For the text-containing cell, return its midpoint in (X, Y) coordinate format. 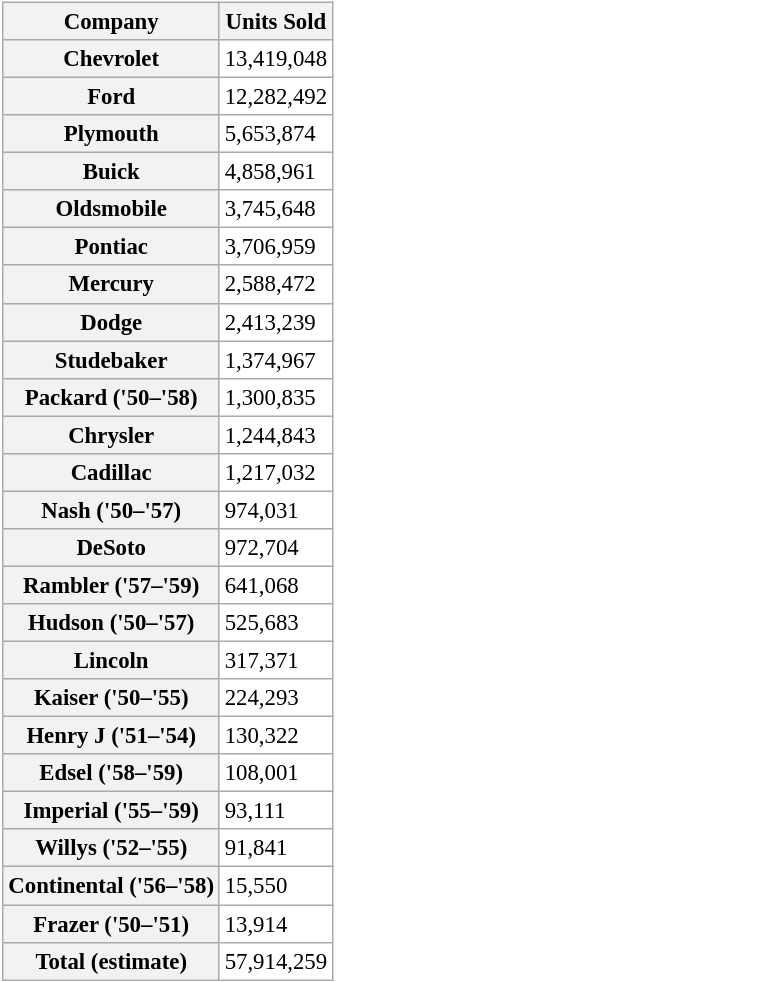
130,322 (276, 736)
Kaiser ('50–'55) (111, 698)
Buick (111, 172)
Willys ('52–'55) (111, 849)
317,371 (276, 661)
Cadillac (111, 473)
Rambler ('57–'59) (111, 585)
Dodge (111, 322)
4,858,961 (276, 172)
Mercury (111, 285)
Plymouth (111, 134)
Continental ('56–'58) (111, 886)
2,588,472 (276, 285)
Ford (111, 97)
5,653,874 (276, 134)
525,683 (276, 623)
Edsel ('58–'59) (111, 773)
Studebaker (111, 360)
15,550 (276, 886)
Company (111, 21)
3,745,648 (276, 209)
57,914,259 (276, 961)
1,374,967 (276, 360)
DeSoto (111, 548)
972,704 (276, 548)
Frazer ('50–'51) (111, 924)
1,217,032 (276, 473)
Oldsmobile (111, 209)
Pontiac (111, 247)
1,300,835 (276, 397)
108,001 (276, 773)
224,293 (276, 698)
Hudson ('50–'57) (111, 623)
2,413,239 (276, 322)
91,841 (276, 849)
Packard ('50–'58) (111, 397)
93,111 (276, 811)
Nash ('50–'57) (111, 510)
974,031 (276, 510)
13,419,048 (276, 59)
Henry J ('51–'54) (111, 736)
13,914 (276, 924)
12,282,492 (276, 97)
Chevrolet (111, 59)
1,244,843 (276, 435)
3,706,959 (276, 247)
Imperial ('55–'59) (111, 811)
641,068 (276, 585)
Total (estimate) (111, 961)
Chrysler (111, 435)
Units Sold (276, 21)
Lincoln (111, 661)
